Find where the given text appears and provide that cell's center as (X, Y) coordinate. 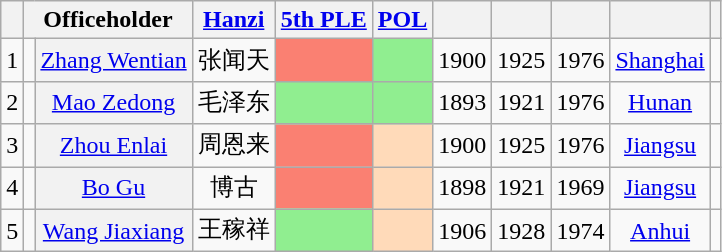
3 (12, 146)
1898 (462, 188)
博古 (234, 188)
1906 (462, 230)
Zhou Enlai (114, 146)
1 (12, 60)
王稼祥 (234, 230)
2 (12, 102)
Anhui (660, 230)
5th PLE (324, 20)
Hunan (660, 102)
5 (12, 230)
Hanzi (234, 20)
毛泽东 (234, 102)
Bo Gu (114, 188)
Officeholder (108, 20)
1969 (580, 188)
1974 (580, 230)
张闻天 (234, 60)
Shanghai (660, 60)
Mao Zedong (114, 102)
1928 (522, 230)
Zhang Wentian (114, 60)
Wang Jiaxiang (114, 230)
周恩来 (234, 146)
4 (12, 188)
POL (402, 20)
1893 (462, 102)
